Detect which cell encompasses the target text, then output its [x, y] center coordinate. 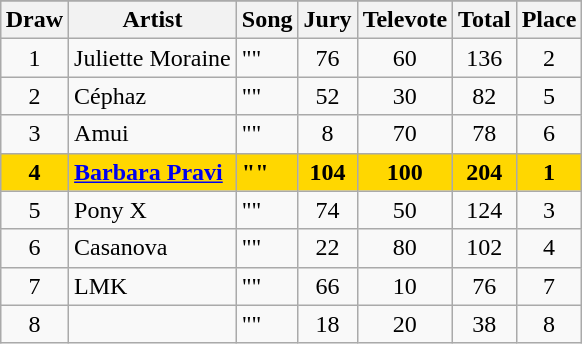
Céphaz [153, 96]
Barbara Pravi [153, 172]
74 [328, 210]
Amui [153, 134]
Total [485, 20]
78 [485, 134]
80 [404, 248]
30 [404, 96]
100 [404, 172]
50 [404, 210]
82 [485, 96]
70 [404, 134]
Jury [328, 20]
Juliette Moraine [153, 58]
52 [328, 96]
Pony X [153, 210]
Casanova [153, 248]
Artist [153, 20]
10 [404, 286]
102 [485, 248]
136 [485, 58]
Draw [34, 20]
38 [485, 324]
20 [404, 324]
Song [267, 20]
124 [485, 210]
22 [328, 248]
LMK [153, 286]
Televote [404, 20]
18 [328, 324]
60 [404, 58]
104 [328, 172]
66 [328, 286]
Place [549, 20]
204 [485, 172]
